Identify which cell holds the provided text, then report its [x, y] central coordinate. 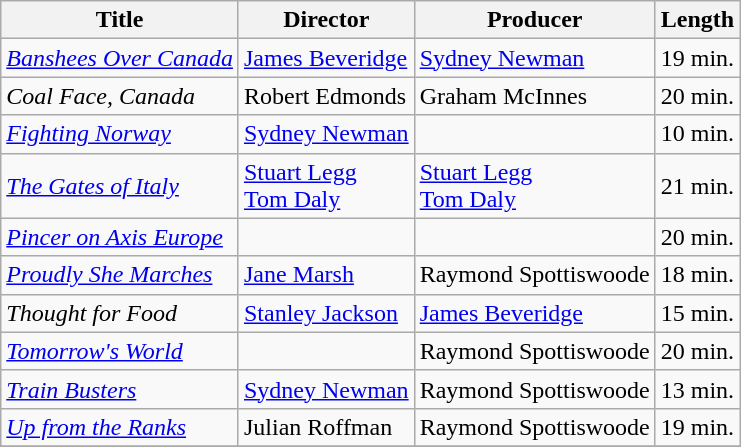
Stanley Jackson [326, 313]
15 min. [697, 313]
Graham McInnes [534, 96]
Thought for Food [120, 313]
Proudly She Marches [120, 275]
Producer [534, 20]
Tomorrow's World [120, 351]
18 min. [697, 275]
Jane Marsh [326, 275]
10 min. [697, 134]
Length [697, 20]
The Gates of Italy [120, 186]
Coal Face, Canada [120, 96]
Robert Edmonds [326, 96]
Train Busters [120, 389]
Banshees Over Canada [120, 58]
21 min. [697, 186]
Fighting Norway [120, 134]
Director [326, 20]
13 min. [697, 389]
Title [120, 20]
Up from the Ranks [120, 427]
Pincer on Axis Europe [120, 237]
Julian Roffman [326, 427]
